From the cell containing the given text, extract its center point as (x, y) coordinate. 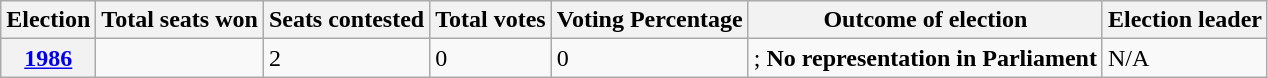
; No representation in Parliament (925, 58)
N/A (1184, 58)
Seats contested (346, 20)
Voting Percentage (650, 20)
Election (48, 20)
2 (346, 58)
Total votes (491, 20)
Total seats won (180, 20)
Election leader (1184, 20)
1986 (48, 58)
Outcome of election (925, 20)
